Detect which cell encompasses the target text, then output its (x, y) center coordinate. 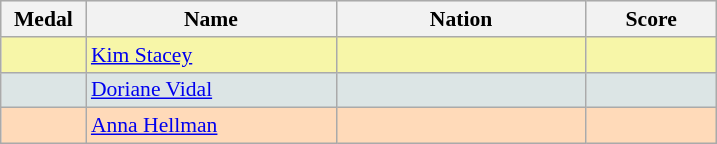
Score (651, 19)
Name (211, 19)
Doriane Vidal (211, 90)
Medal (44, 19)
Anna Hellman (211, 126)
Kim Stacey (211, 55)
Nation (461, 19)
